Determine the (x, y) coordinate at the center of the cell enclosing the given text.  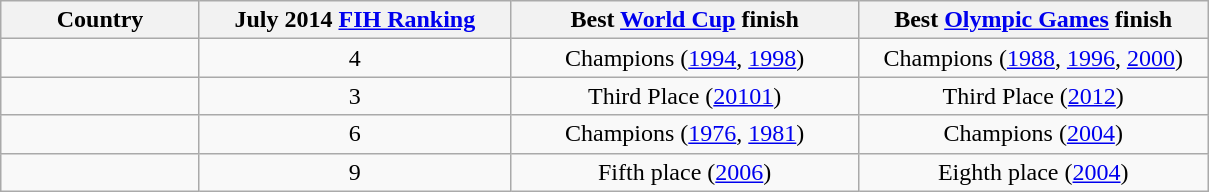
Champions (1976, 1981) (684, 134)
Champions (1988, 1996, 2000) (1034, 58)
4 (354, 58)
Champions (1994, 1998) (684, 58)
July 2014 FIH Ranking (354, 20)
Third Place (20101) (684, 96)
6 (354, 134)
Third Place (2012) (1034, 96)
Eighth place (2004) (1034, 172)
3 (354, 96)
Best Olympic Games finish (1034, 20)
Champions (2004) (1034, 134)
Country (100, 20)
9 (354, 172)
Best World Cup finish (684, 20)
Fifth place (2006) (684, 172)
